From the cell containing the given text, extract its center point as (X, Y) coordinate. 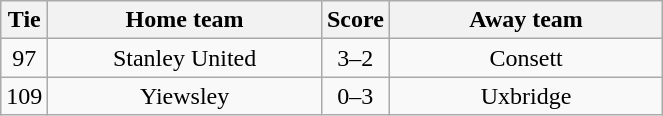
Tie (24, 20)
Score (355, 20)
109 (24, 96)
Away team (526, 20)
3–2 (355, 58)
0–3 (355, 96)
97 (24, 58)
Uxbridge (526, 96)
Stanley United (185, 58)
Yiewsley (185, 96)
Home team (185, 20)
Consett (526, 58)
